For the text-containing cell, return its midpoint in (X, Y) coordinate format. 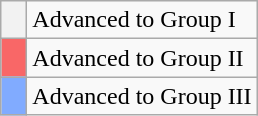
Advanced to Group II (142, 58)
Advanced to Group III (142, 96)
Advanced to Group I (142, 20)
